Extract the (x, y) coordinate from the center of the cell holding the provided text.  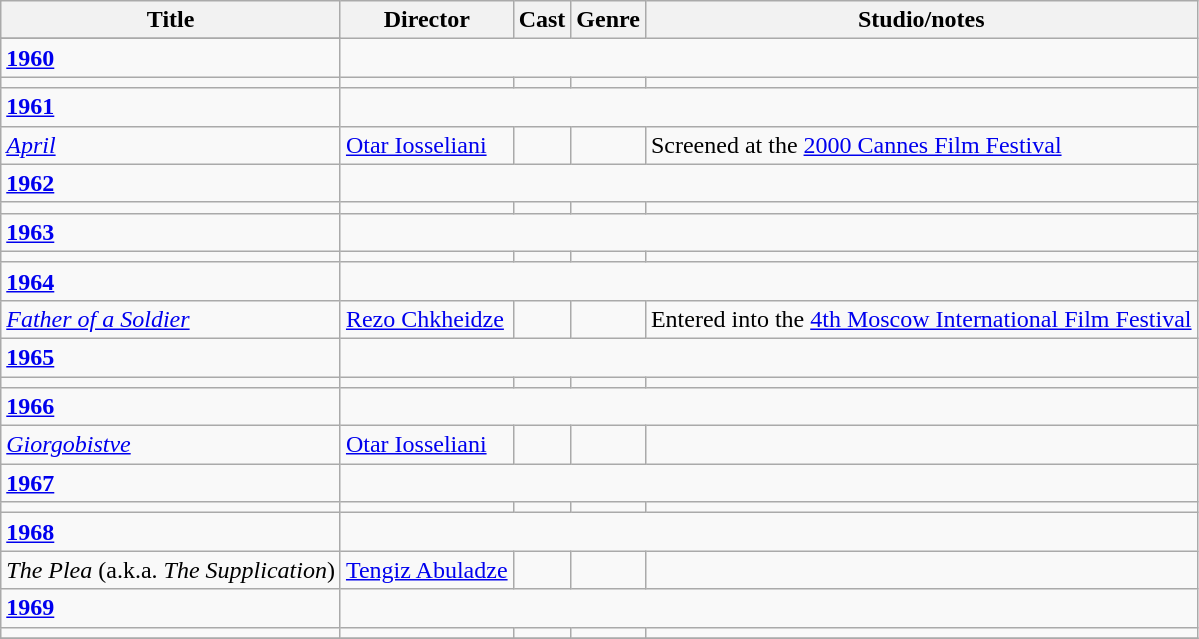
Rezo Chkheidze (426, 319)
1963 (171, 232)
1960 (171, 58)
Entered into the 4th Moscow International Film Festival (921, 319)
1961 (171, 107)
Tengiz Abuladze (426, 570)
1966 (171, 407)
1962 (171, 183)
1968 (171, 532)
Genre (608, 20)
Screened at the 2000 Cannes Film Festival (921, 145)
1967 (171, 483)
Director (426, 20)
1964 (171, 281)
Title (171, 20)
Father of a Soldier (171, 319)
1969 (171, 608)
Studio/notes (921, 20)
Cast (542, 20)
The Plea (a.k.a. The Supplication) (171, 570)
Giorgobistve (171, 445)
April (171, 145)
1965 (171, 357)
